Pinpoint the cell where the given text exists, returning its (X, Y) midpoint coordinate. 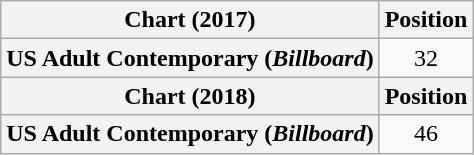
32 (426, 58)
Chart (2018) (190, 96)
46 (426, 134)
Chart (2017) (190, 20)
